Provide the [X, Y] coordinate of the cell's center where the given text is located.  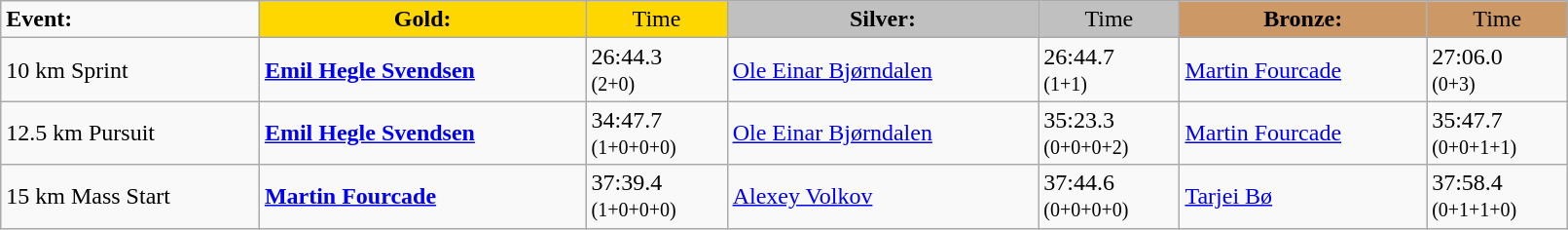
37:58.4(0+1+1+0) [1497, 197]
Alexey Volkov [883, 197]
35:23.3(0+0+0+2) [1110, 133]
35:47.7(0+0+1+1) [1497, 133]
34:47.7(1+0+0+0) [656, 133]
27:06.0(0+3) [1497, 70]
Silver: [883, 19]
Bronze: [1303, 19]
10 km Sprint [130, 70]
26:44.3(2+0) [656, 70]
12.5 km Pursuit [130, 133]
Tarjei Bø [1303, 197]
Gold: [422, 19]
26:44.7(1+1) [1110, 70]
37:39.4(1+0+0+0) [656, 197]
37:44.6(0+0+0+0) [1110, 197]
15 km Mass Start [130, 197]
Event: [130, 19]
